Search for the cell housing the specified text and yield its [X, Y] center coordinate. 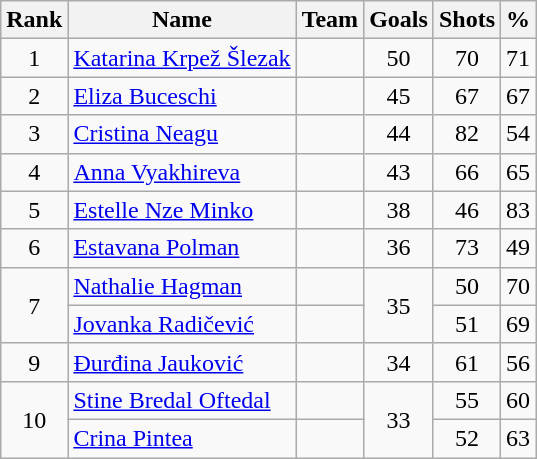
71 [518, 58]
Stine Bredal Oftedal [182, 400]
35 [399, 305]
52 [466, 438]
% [518, 20]
Đurđina Jauković [182, 362]
Shots [466, 20]
49 [518, 248]
54 [518, 134]
10 [34, 419]
Cristina Neagu [182, 134]
7 [34, 305]
60 [518, 400]
38 [399, 210]
55 [466, 400]
34 [399, 362]
Eliza Buceschi [182, 96]
1 [34, 58]
83 [518, 210]
Team [330, 20]
Rank [34, 20]
Estavana Polman [182, 248]
Katarina Krpež Šlezak [182, 58]
61 [466, 362]
73 [466, 248]
2 [34, 96]
Anna Vyakhireva [182, 172]
44 [399, 134]
46 [466, 210]
Goals [399, 20]
Crina Pintea [182, 438]
65 [518, 172]
Estelle Nze Minko [182, 210]
45 [399, 96]
Name [182, 20]
4 [34, 172]
33 [399, 419]
43 [399, 172]
Jovanka Radičević [182, 324]
9 [34, 362]
Nathalie Hagman [182, 286]
5 [34, 210]
6 [34, 248]
56 [518, 362]
66 [466, 172]
51 [466, 324]
3 [34, 134]
69 [518, 324]
82 [466, 134]
63 [518, 438]
36 [399, 248]
